For the text-containing cell, return its midpoint in (X, Y) coordinate format. 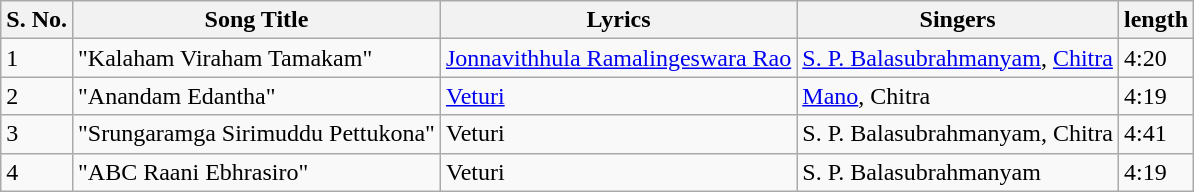
length (1156, 20)
Singers (958, 20)
1 (37, 58)
"Kalaham Viraham Tamakam" (256, 58)
4:20 (1156, 58)
Lyrics (618, 20)
S. P. Balasubrahmanyam (958, 172)
2 (37, 96)
Mano, Chitra (958, 96)
Song Title (256, 20)
3 (37, 134)
"Anandam Edantha" (256, 96)
S. No. (37, 20)
4 (37, 172)
4:41 (1156, 134)
Jonnavithhula Ramalingeswara Rao (618, 58)
"Srungaramga Sirimuddu Pettukona" (256, 134)
"ABC Raani Ebhrasiro" (256, 172)
